Search for the cell housing the specified text and yield its [X, Y] center coordinate. 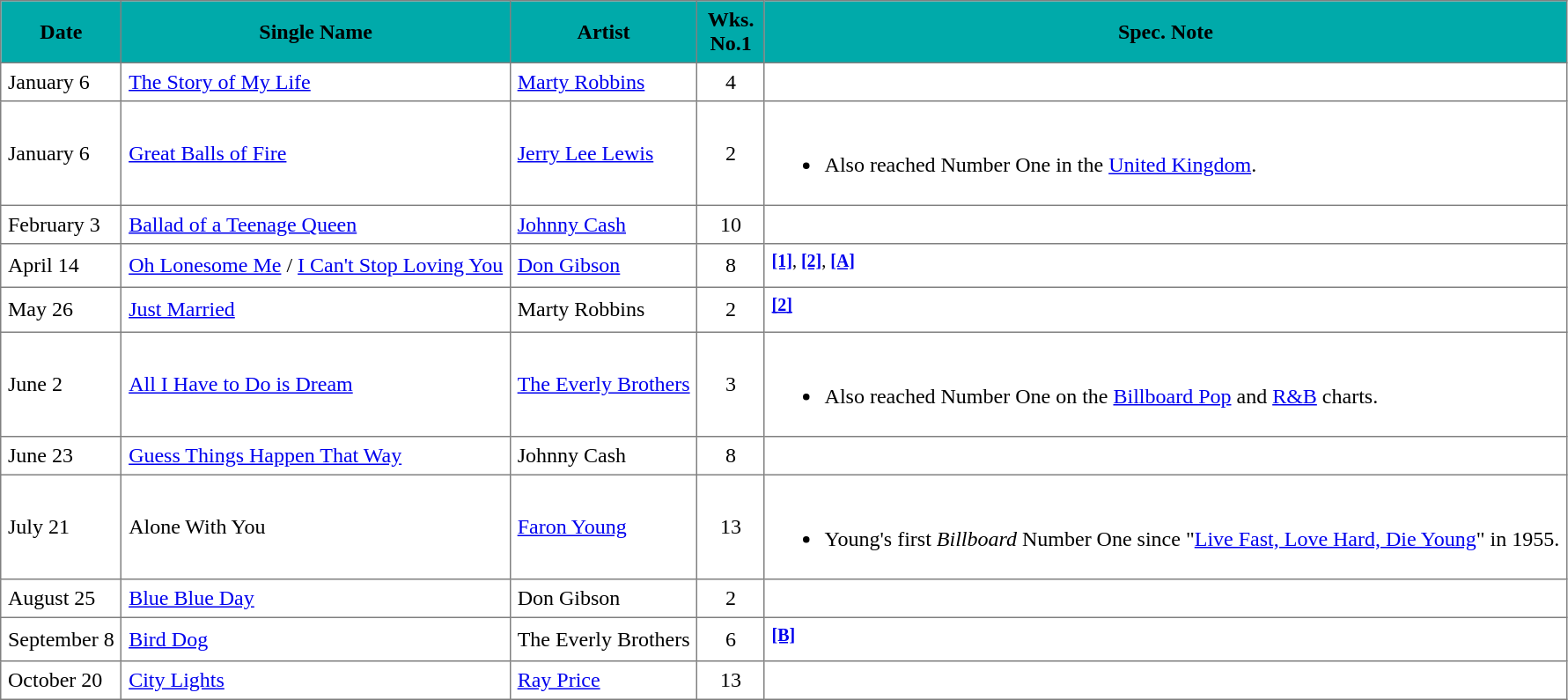
Also reached Number One in the United Kingdom. [1166, 153]
Oh Lonesome Me / I Can't Stop Loving You [316, 266]
All I Have to Do is Dream [316, 384]
Ballad of a Teenage Queen [316, 225]
[1], [2], [A] [1166, 266]
October 20 [62, 681]
[B] [1166, 639]
August 25 [62, 598]
Faron Young [603, 527]
Spec. Note [1166, 32]
Single Name [316, 32]
City Lights [316, 681]
6 [731, 639]
May 26 [62, 310]
June 23 [62, 455]
10 [731, 225]
July 21 [62, 527]
Wks. No.1 [731, 32]
Date [62, 32]
3 [731, 384]
Blue Blue Day [316, 598]
4 [731, 82]
Alone With You [316, 527]
April 14 [62, 266]
Bird Dog [316, 639]
Young's first Billboard Number One since "Live Fast, Love Hard, Die Young" in 1955. [1166, 527]
June 2 [62, 384]
The Story of My Life [316, 82]
February 3 [62, 225]
Guess Things Happen That Way [316, 455]
Jerry Lee Lewis [603, 153]
Also reached Number One on the Billboard Pop and R&B charts. [1166, 384]
Artist [603, 32]
Ray Price [603, 681]
September 8 [62, 639]
[2] [1166, 310]
Great Balls of Fire [316, 153]
Just Married [316, 310]
